Locate the cell with the specified text and output its (X, Y) center coordinate. 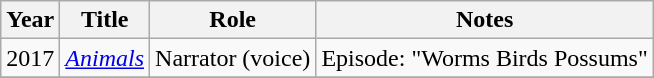
Episode: "Worms Birds Possums" (484, 58)
Notes (484, 20)
2017 (30, 58)
Year (30, 20)
Title (105, 20)
Role (233, 20)
Animals (105, 58)
Narrator (voice) (233, 58)
